Find where the given text appears and provide that cell's center as [X, Y] coordinate. 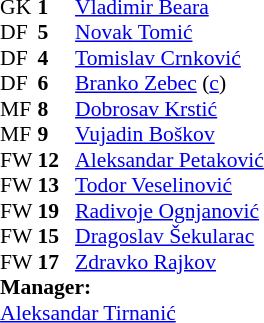
13 [57, 185]
Radivoje Ognjanović [170, 211]
Aleksandar Petaković [170, 160]
8 [57, 109]
6 [57, 83]
Manager: [132, 287]
19 [57, 211]
17 [57, 262]
15 [57, 237]
9 [57, 135]
Tomislav Crnković [170, 58]
Novak Tomić [170, 33]
Branko Zebec (c) [170, 83]
5 [57, 33]
Dobrosav Krstić [170, 109]
Zdravko Rajkov [170, 262]
12 [57, 160]
4 [57, 58]
Vujadin Boškov [170, 135]
Todor Veselinović [170, 185]
Dragoslav Šekularac [170, 237]
